Output the (X, Y) coordinate of the center of the cell containing the given text.  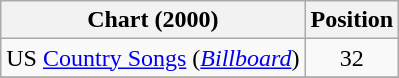
US Country Songs (Billboard) (153, 58)
32 (352, 58)
Chart (2000) (153, 20)
Position (352, 20)
